Return (X, Y) of the center of cell containing provided text 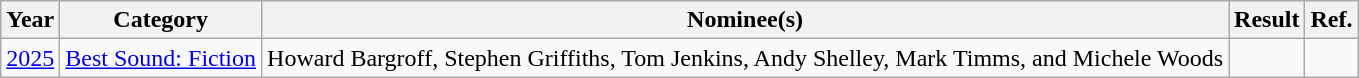
Ref. (1332, 20)
Category (161, 20)
Best Sound: Fiction (161, 58)
2025 (30, 58)
Nominee(s) (746, 20)
Year (30, 20)
Result (1267, 20)
Howard Bargroff, Stephen Griffiths, Tom Jenkins, Andy Shelley, Mark Timms, and Michele Woods (746, 58)
